For the text-containing cell, return its midpoint in (X, Y) coordinate format. 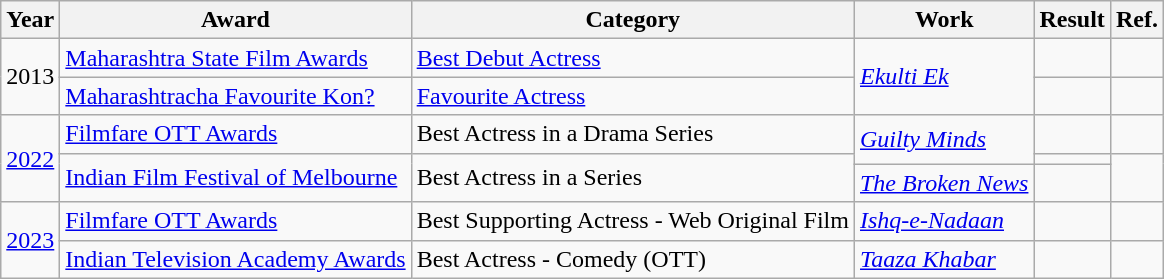
Guilty Minds (944, 140)
Maharashtra State Film Awards (236, 58)
Maharashtracha Favourite Kon? (236, 96)
Category (632, 20)
Favourite Actress (632, 96)
Best Debut Actress (632, 58)
The Broken News (944, 183)
Indian Film Festival of Melbourne (236, 178)
Work (944, 20)
Indian Television Academy Awards (236, 259)
Best Actress in a Series (632, 178)
Best Actress - Comedy (OTT) (632, 259)
Ishq-e-Nadaan (944, 221)
Taaza Khabar (944, 259)
Ref. (1136, 20)
Ekulti Ek (944, 77)
Result (1072, 20)
Year (30, 20)
2022 (30, 158)
Best Supporting Actress - Web Original Film (632, 221)
2013 (30, 77)
Award (236, 20)
2023 (30, 240)
Best Actress in a Drama Series (632, 134)
